Output the (x, y) coordinate of the center of the cell containing the given text.  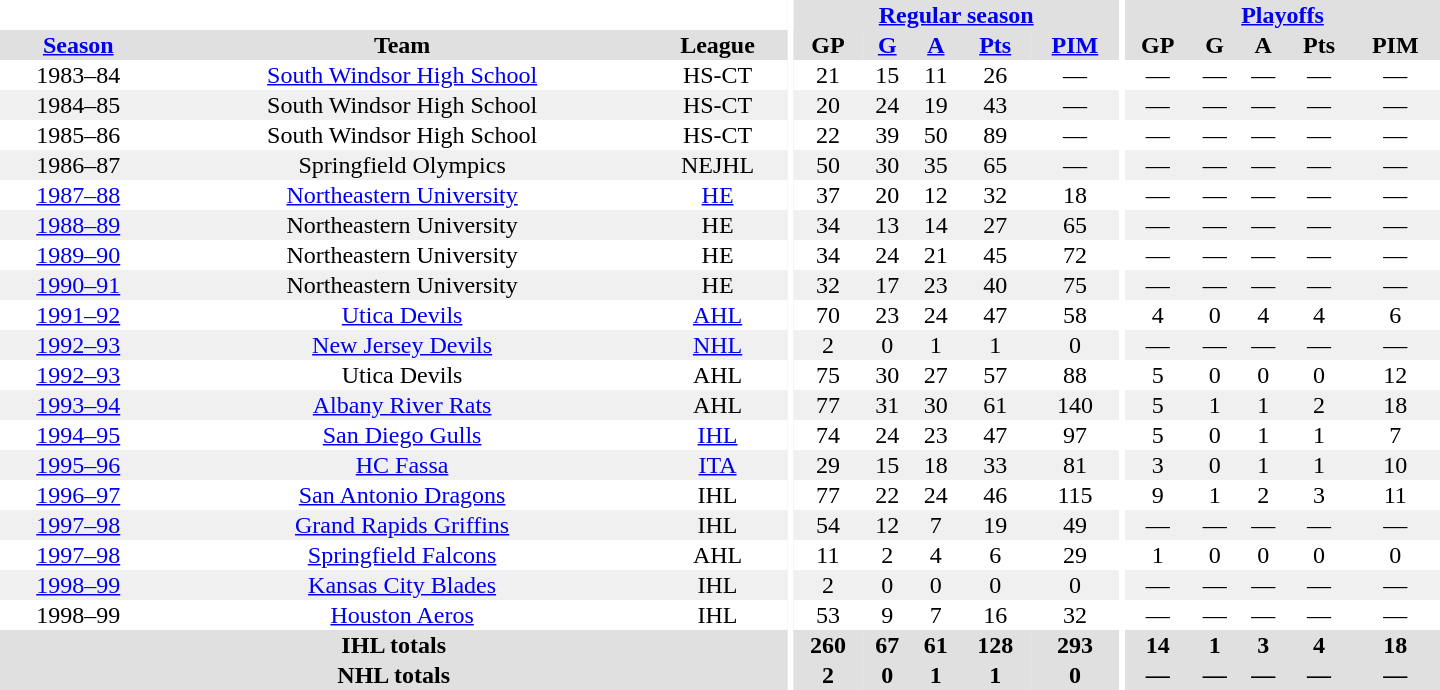
1991–92 (78, 315)
1987–88 (78, 195)
NEJHL (718, 165)
31 (888, 405)
1994–95 (78, 435)
ITA (718, 465)
97 (1074, 435)
128 (995, 645)
26 (995, 75)
Houston Aeros (402, 615)
League (718, 45)
San Diego Gulls (402, 435)
HC Fassa (402, 465)
Grand Rapids Griffins (402, 525)
Springfield Olympics (402, 165)
46 (995, 495)
45 (995, 255)
43 (995, 105)
81 (1074, 465)
1988–89 (78, 225)
72 (1074, 255)
10 (1395, 465)
70 (828, 315)
IHL totals (394, 645)
1995–96 (78, 465)
88 (1074, 375)
Playoffs (1282, 15)
17 (888, 285)
37 (828, 195)
293 (1074, 645)
140 (1074, 405)
1983–84 (78, 75)
1989–90 (78, 255)
1984–85 (78, 105)
New Jersey Devils (402, 345)
Season (78, 45)
1993–94 (78, 405)
Kansas City Blades (402, 585)
NHL (718, 345)
39 (888, 135)
Springfield Falcons (402, 555)
67 (888, 645)
San Antonio Dragons (402, 495)
74 (828, 435)
Regular season (956, 15)
35 (936, 165)
115 (1074, 495)
NHL totals (394, 675)
89 (995, 135)
13 (888, 225)
54 (828, 525)
Albany River Rats (402, 405)
1985–86 (78, 135)
Team (402, 45)
1990–91 (78, 285)
53 (828, 615)
40 (995, 285)
58 (1074, 315)
57 (995, 375)
1986–87 (78, 165)
16 (995, 615)
260 (828, 645)
33 (995, 465)
49 (1074, 525)
1996–97 (78, 495)
